Return [x, y] of the center of cell containing provided text 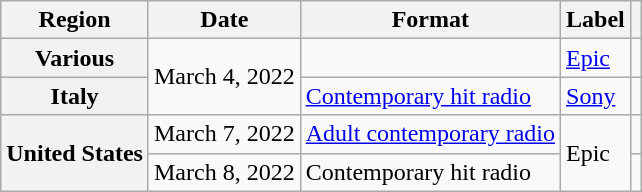
Label [596, 20]
March 7, 2022 [224, 134]
Sony [596, 96]
March 4, 2022 [224, 77]
Various [75, 58]
Region [75, 20]
March 8, 2022 [224, 172]
Adult contemporary radio [430, 134]
Format [430, 20]
Date [224, 20]
Italy [75, 96]
United States [75, 153]
